Provide the [X, Y] coordinate of the cell's center where the given text is located.  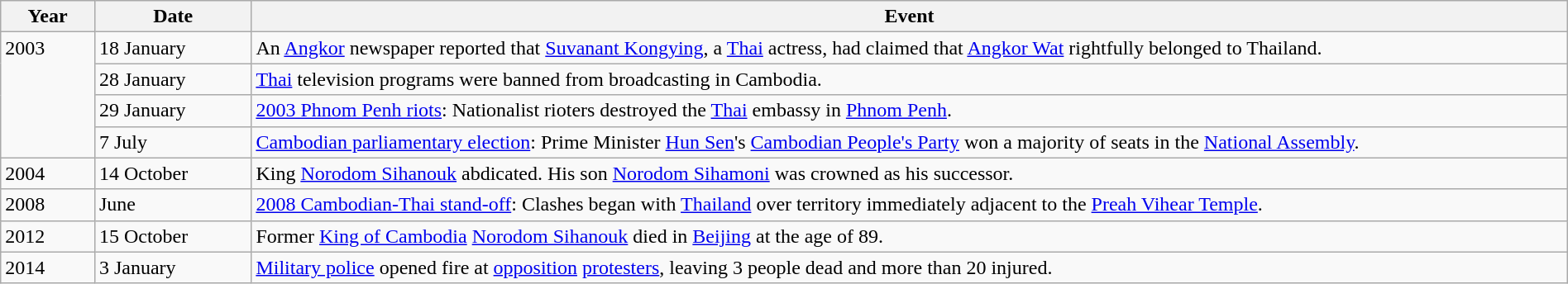
King Norodom Sihanouk abdicated. His son Norodom Sihamoni was crowned as his successor. [910, 173]
An Angkor newspaper reported that Suvanant Kongying, a Thai actress, had claimed that Angkor Wat rightfully belonged to Thailand. [910, 48]
2014 [48, 267]
Date [172, 17]
2008 [48, 205]
18 January [172, 48]
2003 Phnom Penh riots: Nationalist rioters destroyed the Thai embassy in Phnom Penh. [910, 111]
29 January [172, 111]
2008 Cambodian-Thai stand-off: Clashes began with Thailand over territory immediately adjacent to the Preah Vihear Temple. [910, 205]
28 January [172, 79]
Event [910, 17]
Military police opened fire at opposition protesters, leaving 3 people dead and more than 20 injured. [910, 267]
7 July [172, 142]
Former King of Cambodia Norodom Sihanouk died in Beijing at the age of 89. [910, 236]
2004 [48, 173]
3 January [172, 267]
Cambodian parliamentary election: Prime Minister Hun Sen's Cambodian People's Party won a majority of seats in the National Assembly. [910, 142]
Thai television programs were banned from broadcasting in Cambodia. [910, 79]
Year [48, 17]
2003 [48, 95]
15 October [172, 236]
2012 [48, 236]
June [172, 205]
14 October [172, 173]
